Output the [x, y] coordinate of the center of the cell containing the given text.  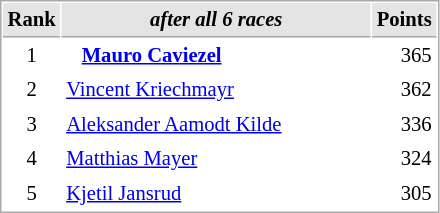
305 [404, 194]
336 [404, 124]
3 [32, 124]
after all 6 races [216, 20]
324 [404, 158]
Matthias Mayer [216, 158]
4 [32, 158]
365 [404, 56]
362 [404, 90]
Kjetil Jansrud [216, 194]
1 [32, 56]
Points [404, 20]
2 [32, 90]
Rank [32, 20]
Vincent Kriechmayr [216, 90]
Aleksander Aamodt Kilde [216, 124]
Mauro Caviezel [216, 56]
5 [32, 194]
